For the text-containing cell, return its midpoint in [x, y] coordinate format. 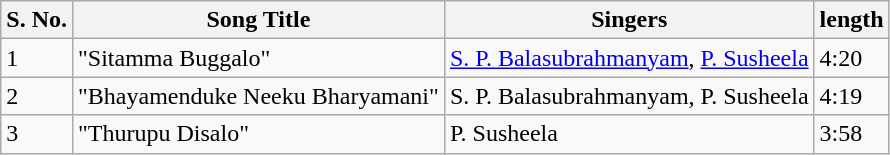
"Sitamma Buggalo" [258, 58]
S. No. [37, 20]
3:58 [852, 134]
"Thurupu Disalo" [258, 134]
length [852, 20]
Song Title [258, 20]
2 [37, 96]
P. Susheela [629, 134]
4:20 [852, 58]
4:19 [852, 96]
1 [37, 58]
3 [37, 134]
"Bhayamenduke Neeku Bharyamani" [258, 96]
Singers [629, 20]
